Detect which cell encompasses the target text, then output its (X, Y) center coordinate. 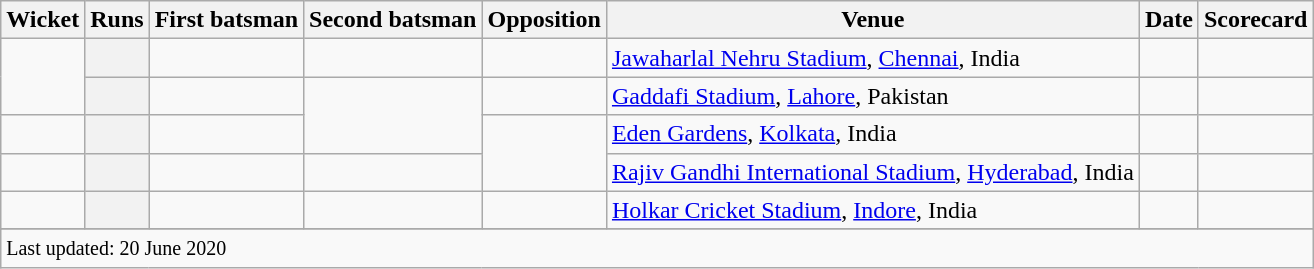
Eden Gardens, Kolkata, India (872, 134)
Runs (117, 20)
Gaddafi Stadium, Lahore, Pakistan (872, 96)
Scorecard (1256, 20)
Second batsman (393, 20)
Last updated: 20 June 2020 (657, 248)
Date (1168, 20)
Jawaharlal Nehru Stadium, Chennai, India (872, 58)
Holkar Cricket Stadium, Indore, India (872, 210)
Wicket (43, 20)
Rajiv Gandhi International Stadium, Hyderabad, India (872, 172)
First batsman (226, 20)
Opposition (544, 20)
Venue (872, 20)
